Return the (X, Y) coordinate for the center point of the cell that contains the specified text.  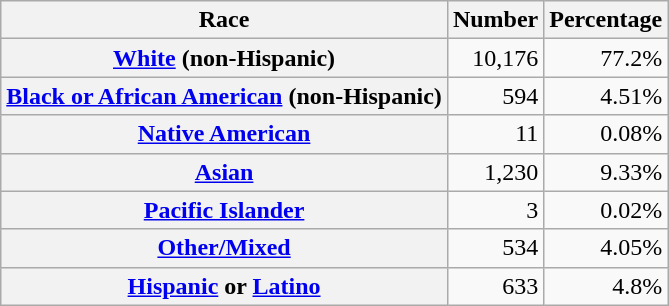
Percentage (606, 20)
Hispanic or Latino (224, 286)
77.2% (606, 58)
10,176 (495, 58)
Asian (224, 172)
3 (495, 210)
Native American (224, 134)
0.08% (606, 134)
4.51% (606, 96)
Black or African American (non-Hispanic) (224, 96)
633 (495, 286)
Number (495, 20)
0.02% (606, 210)
4.8% (606, 286)
11 (495, 134)
1,230 (495, 172)
594 (495, 96)
534 (495, 248)
Other/Mixed (224, 248)
Race (224, 20)
4.05% (606, 248)
Pacific Islander (224, 210)
9.33% (606, 172)
White (non-Hispanic) (224, 58)
